For the text-containing cell, return its midpoint in [x, y] coordinate format. 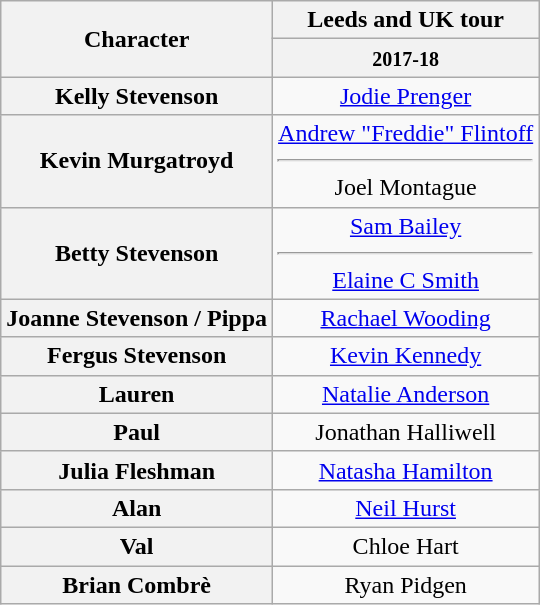
Jonathan Halliwell [406, 432]
Jodie Prenger [406, 96]
Julia Fleshman [137, 470]
Kelly Stevenson [137, 96]
Val [137, 546]
Paul [137, 432]
Alan [137, 508]
Natalie Anderson [406, 394]
Neil Hurst [406, 508]
Andrew "Freddie" FlintoffJoel Montague [406, 161]
Sam BaileyElaine C Smith [406, 253]
Natasha Hamilton [406, 470]
Rachael Wooding [406, 318]
2017-18 [406, 58]
Fergus Stevenson [137, 356]
Ryan Pidgen [406, 585]
Character [137, 39]
Leeds and UK tour [406, 20]
Joanne Stevenson / Pippa [137, 318]
Betty Stevenson [137, 253]
Lauren [137, 394]
Kevin Murgatroyd [137, 161]
Chloe Hart [406, 546]
Kevin Kennedy [406, 356]
Brian Combrè [137, 585]
